Identify which cell holds the provided text, then report its (X, Y) central coordinate. 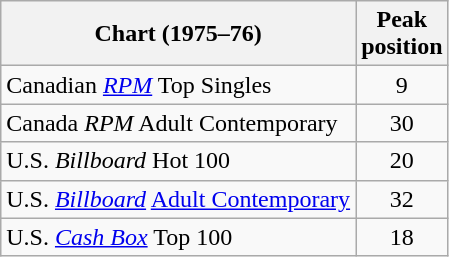
Canadian RPM Top Singles (178, 85)
32 (402, 199)
Peakposition (402, 34)
U.S. Cash Box Top 100 (178, 237)
U.S. Billboard Adult Contemporary (178, 199)
30 (402, 123)
U.S. Billboard Hot 100 (178, 161)
18 (402, 237)
9 (402, 85)
Chart (1975–76) (178, 34)
Canada RPM Adult Contemporary (178, 123)
20 (402, 161)
